Provide the [X, Y] coordinate of the cell's center where the given text is located.  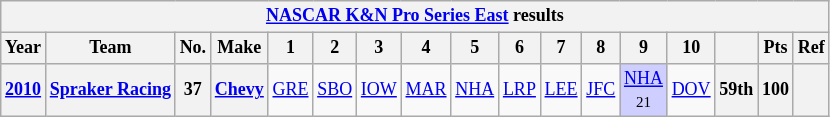
LRP [520, 90]
2 [335, 48]
59th [736, 90]
LEE [561, 90]
37 [192, 90]
NHA21 [644, 90]
IOW [380, 90]
1 [290, 48]
Chevy [239, 90]
Spraker Racing [110, 90]
3 [380, 48]
MAR [426, 90]
Year [24, 48]
Make [239, 48]
8 [601, 48]
Ref [811, 48]
JFC [601, 90]
5 [475, 48]
2010 [24, 90]
100 [776, 90]
GRE [290, 90]
Team [110, 48]
NASCAR K&N Pro Series East results [415, 16]
No. [192, 48]
10 [691, 48]
Pts [776, 48]
DOV [691, 90]
9 [644, 48]
7 [561, 48]
SBO [335, 90]
6 [520, 48]
NHA [475, 90]
4 [426, 48]
